Find where the given text appears and provide that cell's center as (x, y) coordinate. 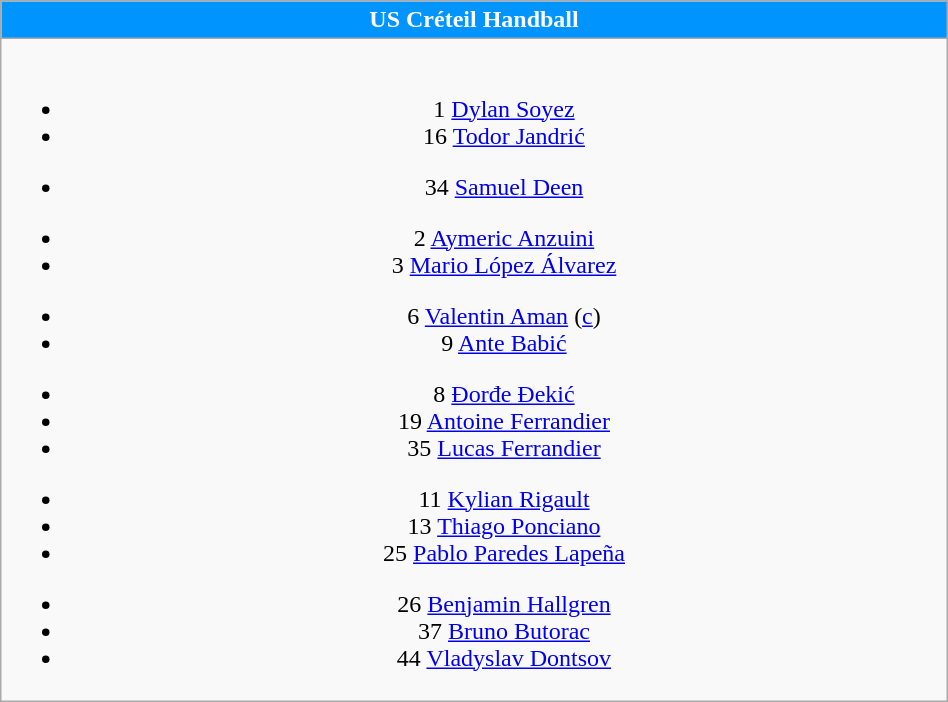
US Créteil Handball (474, 20)
